Extract the [X, Y] coordinate from the center of the cell holding the provided text.  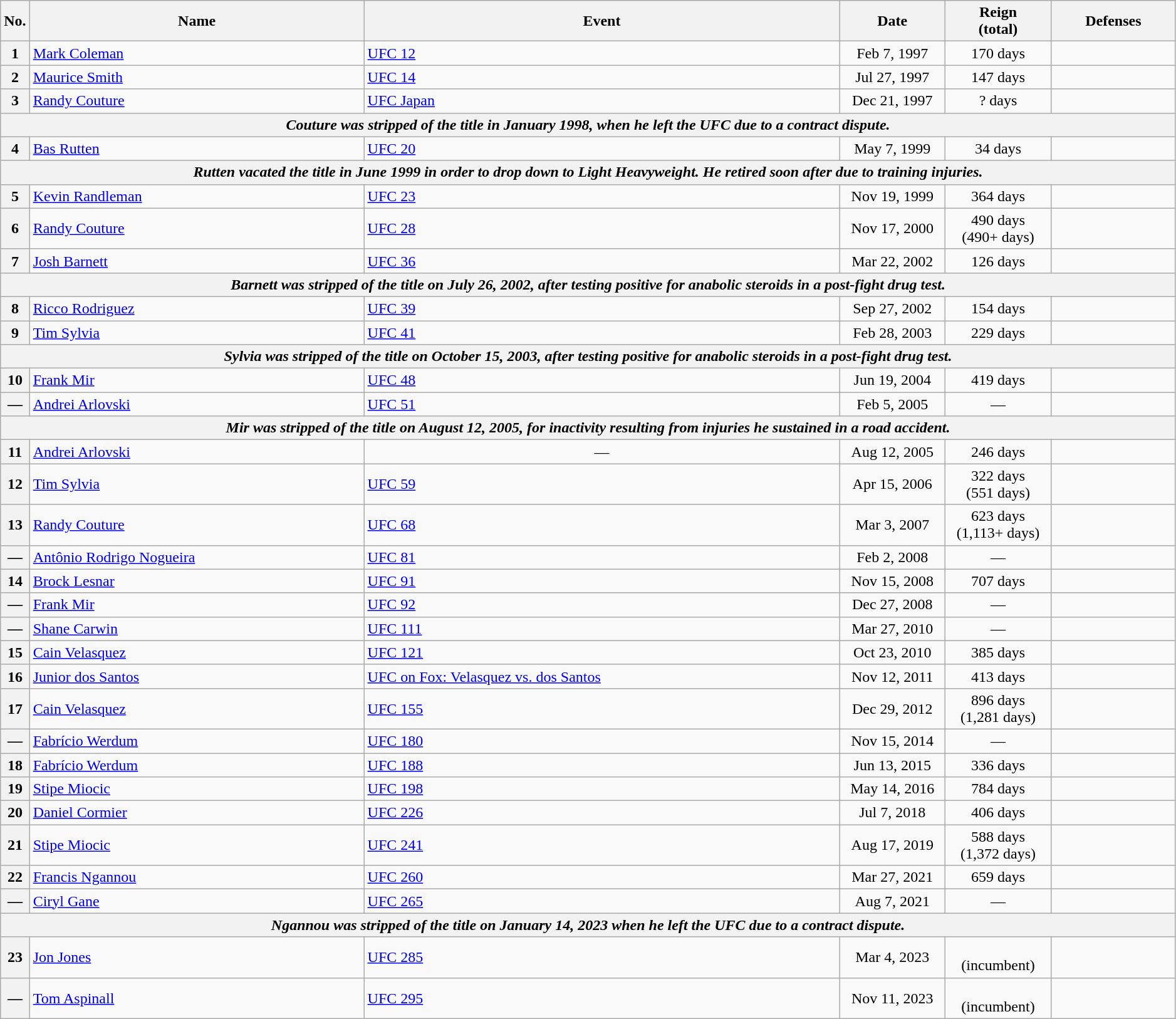
UFC 180 [601, 741]
May 14, 2016 [892, 789]
UFC 241 [601, 845]
588 days(1,372 days) [999, 845]
8 [15, 308]
4 [15, 149]
UFC 36 [601, 261]
Nov 17, 2000 [892, 228]
Mar 22, 2002 [892, 261]
Nov 15, 2014 [892, 741]
Mar 27, 2010 [892, 629]
May 7, 1999 [892, 149]
UFC 51 [601, 404]
7 [15, 261]
Sep 27, 2002 [892, 308]
Oct 23, 2010 [892, 652]
154 days [999, 308]
419 days [999, 380]
15 [15, 652]
Dec 21, 1997 [892, 101]
22 [15, 877]
Reign(total) [999, 21]
14 [15, 581]
23 [15, 958]
Date [892, 21]
UFC 39 [601, 308]
UFC 12 [601, 53]
Ngannou was stripped of the title on January 14, 2023 when he left the UFC due to a contract dispute. [588, 925]
Dec 27, 2008 [892, 605]
Mark Coleman [197, 53]
1 [15, 53]
Jun 13, 2015 [892, 765]
UFC 198 [601, 789]
Dec 29, 2012 [892, 708]
UFC 260 [601, 877]
Aug 12, 2005 [892, 452]
UFC 285 [601, 958]
34 days [999, 149]
229 days [999, 333]
Mar 3, 2007 [892, 525]
896 days(1,281 days) [999, 708]
Sylvia was stripped of the title on October 15, 2003, after testing positive for anabolic steroids in a post-fight drug test. [588, 357]
Tom Aspinall [197, 998]
UFC 92 [601, 605]
12 [15, 484]
? days [999, 101]
364 days [999, 196]
413 days [999, 676]
336 days [999, 765]
246 days [999, 452]
126 days [999, 261]
Maurice Smith [197, 77]
10 [15, 380]
18 [15, 765]
13 [15, 525]
147 days [999, 77]
Feb 28, 2003 [892, 333]
UFC 295 [601, 998]
Apr 15, 2006 [892, 484]
UFC on Fox: Velasquez vs. dos Santos [601, 676]
6 [15, 228]
784 days [999, 789]
Jul 7, 2018 [892, 813]
17 [15, 708]
Francis Ngannou [197, 877]
Jon Jones [197, 958]
Nov 12, 2011 [892, 676]
No. [15, 21]
UFC 41 [601, 333]
Event [601, 21]
Feb 5, 2005 [892, 404]
UFC 91 [601, 581]
11 [15, 452]
659 days [999, 877]
Antônio Rodrigo Nogueira [197, 557]
Nov 19, 1999 [892, 196]
19 [15, 789]
UFC 226 [601, 813]
Kevin Randleman [197, 196]
2 [15, 77]
Couture was stripped of the title in January 1998, when he left the UFC due to a contract dispute. [588, 125]
UFC 48 [601, 380]
Name [197, 21]
Ciryl Gane [197, 901]
9 [15, 333]
Jul 27, 1997 [892, 77]
UFC 81 [601, 557]
385 days [999, 652]
16 [15, 676]
Junior dos Santos [197, 676]
490 days(490+ days) [999, 228]
Feb 7, 1997 [892, 53]
UFC 20 [601, 149]
623 days(1,113+ days) [999, 525]
170 days [999, 53]
21 [15, 845]
Shane Carwin [197, 629]
3 [15, 101]
UFC 59 [601, 484]
Josh Barnett [197, 261]
Daniel Cormier [197, 813]
UFC 14 [601, 77]
Mar 4, 2023 [892, 958]
UFC 188 [601, 765]
Brock Lesnar [197, 581]
Barnett was stripped of the title on July 26, 2002, after testing positive for anabolic steroids in a post-fight drug test. [588, 285]
Feb 2, 2008 [892, 557]
322 days(551 days) [999, 484]
Mir was stripped of the title on August 12, 2005, for inactivity resulting from injuries he sustained in a road accident. [588, 428]
Jun 19, 2004 [892, 380]
UFC 121 [601, 652]
UFC 155 [601, 708]
Defenses [1113, 21]
UFC 111 [601, 629]
UFC 23 [601, 196]
UFC 28 [601, 228]
UFC 68 [601, 525]
Aug 17, 2019 [892, 845]
Aug 7, 2021 [892, 901]
5 [15, 196]
UFC Japan [601, 101]
20 [15, 813]
Bas Rutten [197, 149]
Nov 11, 2023 [892, 998]
Nov 15, 2008 [892, 581]
Rutten vacated the title in June 1999 in order to drop down to Light Heavyweight. He retired soon after due to training injuries. [588, 172]
Ricco Rodriguez [197, 308]
UFC 265 [601, 901]
406 days [999, 813]
707 days [999, 581]
Mar 27, 2021 [892, 877]
